Identify which cell holds the provided text, then report its [x, y] central coordinate. 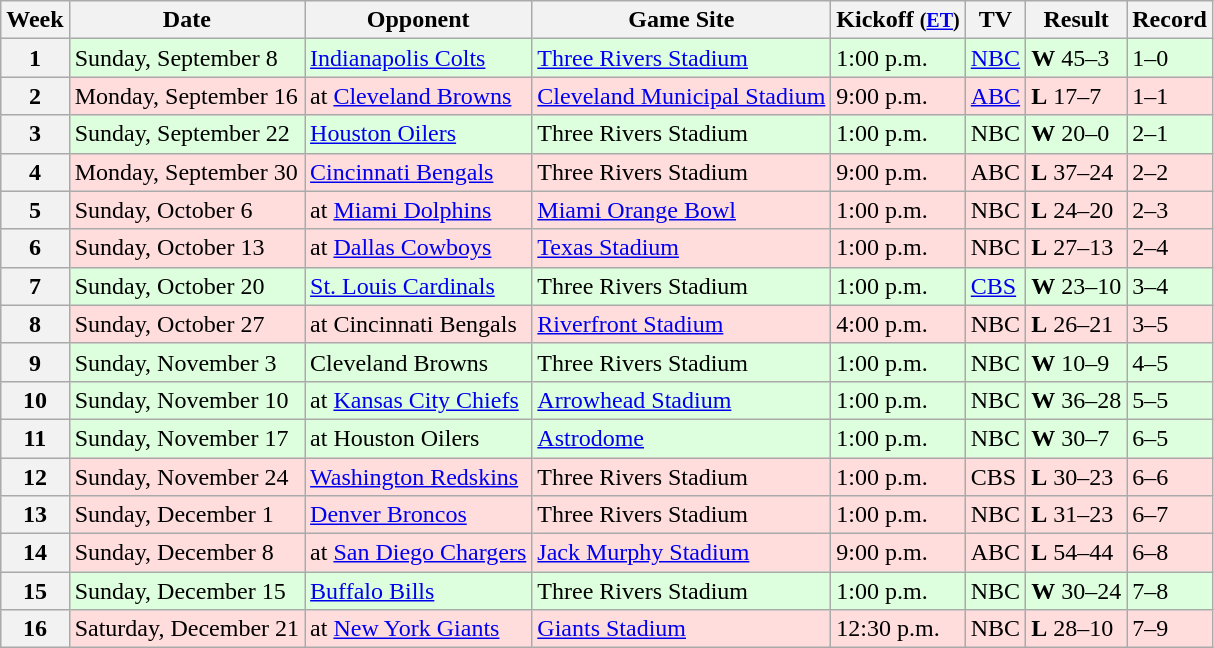
2–2 [1170, 172]
2–4 [1170, 248]
Buffalo Bills [418, 591]
L 24–20 [1076, 210]
16 [35, 629]
Riverfront Stadium [682, 324]
Astrodome [682, 438]
W 10–9 [1076, 362]
at Miami Dolphins [418, 210]
Cincinnati Bengals [418, 172]
at Kansas City Chiefs [418, 400]
6 [35, 248]
L 30–23 [1076, 477]
at New York Giants [418, 629]
L 37–24 [1076, 172]
Sunday, December 1 [186, 515]
St. Louis Cardinals [418, 286]
L 54–44 [1076, 553]
3–5 [1170, 324]
6–8 [1170, 553]
4 [35, 172]
L 28–10 [1076, 629]
Indianapolis Colts [418, 58]
at Dallas Cowboys [418, 248]
L 27–13 [1076, 248]
Jack Murphy Stadium [682, 553]
3–4 [1170, 286]
5–5 [1170, 400]
Giants Stadium [682, 629]
8 [35, 324]
12:30 p.m. [898, 629]
W 30–24 [1076, 591]
6–7 [1170, 515]
Game Site [682, 20]
12 [35, 477]
Miami Orange Bowl [682, 210]
at San Diego Chargers [418, 553]
Sunday, October 27 [186, 324]
15 [35, 591]
Texas Stadium [682, 248]
6–6 [1170, 477]
W 23–10 [1076, 286]
TV [995, 20]
Week [35, 20]
14 [35, 553]
Sunday, December 8 [186, 553]
1 [35, 58]
Sunday, October 6 [186, 210]
Cleveland Browns [418, 362]
L 17–7 [1076, 96]
Sunday, December 15 [186, 591]
Date [186, 20]
7–9 [1170, 629]
Sunday, September 22 [186, 134]
Opponent [418, 20]
10 [35, 400]
2–3 [1170, 210]
Sunday, November 10 [186, 400]
Sunday, September 8 [186, 58]
L 31–23 [1076, 515]
9 [35, 362]
2–1 [1170, 134]
13 [35, 515]
W 20–0 [1076, 134]
Sunday, November 17 [186, 438]
L 26–21 [1076, 324]
Sunday, October 20 [186, 286]
1–0 [1170, 58]
5 [35, 210]
Monday, September 16 [186, 96]
3 [35, 134]
Sunday, November 3 [186, 362]
7–8 [1170, 591]
7 [35, 286]
4–5 [1170, 362]
Saturday, December 21 [186, 629]
Result [1076, 20]
Record [1170, 20]
at Cleveland Browns [418, 96]
Cleveland Municipal Stadium [682, 96]
Sunday, October 13 [186, 248]
Monday, September 30 [186, 172]
Arrowhead Stadium [682, 400]
Kickoff (ET) [898, 20]
Sunday, November 24 [186, 477]
Denver Broncos [418, 515]
at Houston Oilers [418, 438]
Houston Oilers [418, 134]
W 45–3 [1076, 58]
W 36–28 [1076, 400]
Washington Redskins [418, 477]
1–1 [1170, 96]
W 30–7 [1076, 438]
2 [35, 96]
at Cincinnati Bengals [418, 324]
11 [35, 438]
4:00 p.m. [898, 324]
6–5 [1170, 438]
